Return [x, y] of the center of cell containing provided text 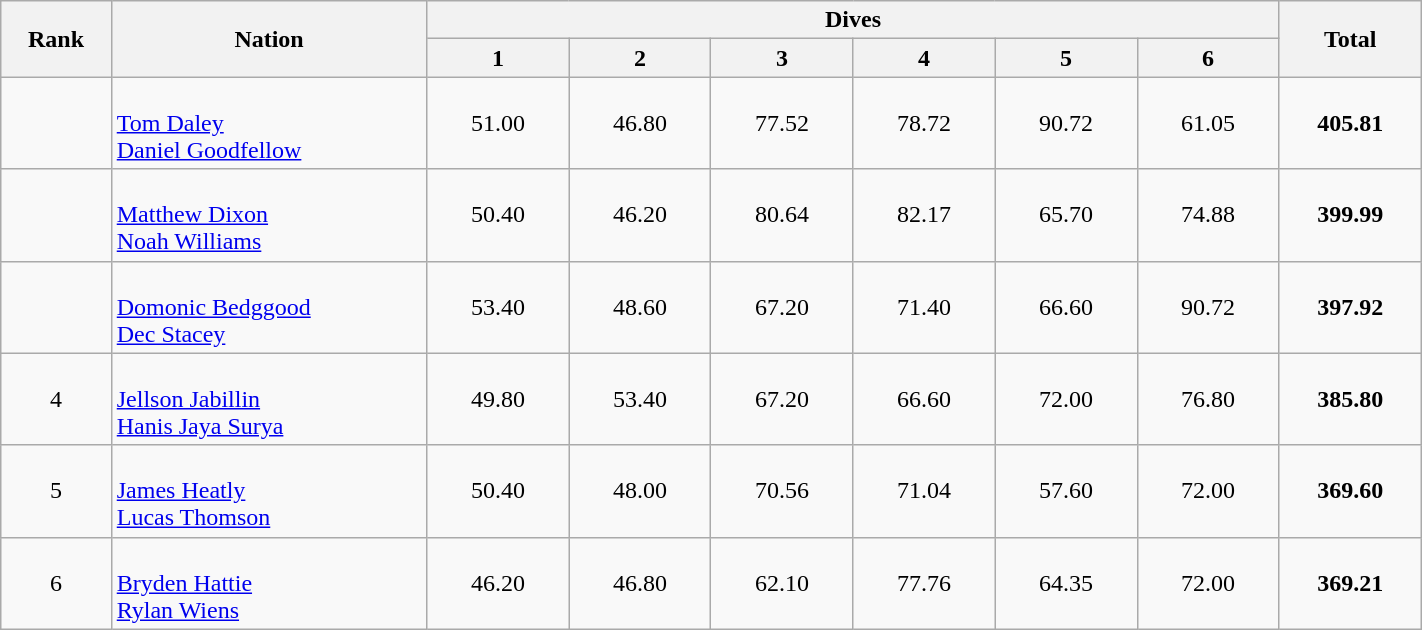
57.60 [1066, 491]
405.81 [1350, 123]
80.64 [782, 215]
48.60 [640, 307]
369.21 [1350, 583]
82.17 [924, 215]
71.40 [924, 307]
51.00 [498, 123]
385.80 [1350, 399]
Dives [853, 20]
399.99 [1350, 215]
Jellson JabillinHanis Jaya Surya [269, 399]
2 [640, 58]
Tom DaleyDaniel Goodfellow [269, 123]
Nation [269, 39]
Total [1350, 39]
77.76 [924, 583]
Rank [56, 39]
James HeatlyLucas Thomson [269, 491]
Matthew DixonNoah Williams [269, 215]
49.80 [498, 399]
64.35 [1066, 583]
70.56 [782, 491]
3 [782, 58]
48.00 [640, 491]
76.80 [1208, 399]
74.88 [1208, 215]
61.05 [1208, 123]
369.60 [1350, 491]
Domonic BedggoodDec Stacey [269, 307]
78.72 [924, 123]
397.92 [1350, 307]
62.10 [782, 583]
Bryden HattieRylan Wiens [269, 583]
1 [498, 58]
65.70 [1066, 215]
77.52 [782, 123]
71.04 [924, 491]
